Output the (x, y) coordinate of the center of the cell containing the given text.  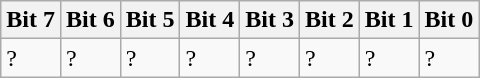
Bit 2 (329, 20)
Bit 5 (150, 20)
Bit 7 (31, 20)
Bit 6 (90, 20)
Bit 0 (449, 20)
Bit 1 (389, 20)
Bit 4 (210, 20)
Bit 3 (270, 20)
